Search for the cell housing the specified text and yield its [x, y] center coordinate. 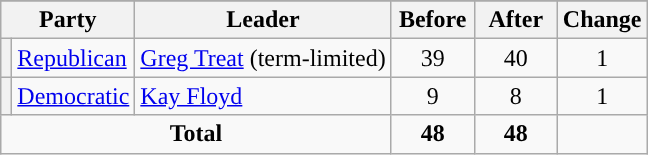
Greg Treat (term-limited) [263, 58]
Democratic [74, 96]
Total [196, 134]
Change [602, 20]
40 [516, 58]
After [516, 20]
8 [516, 96]
Kay Floyd [263, 96]
Republican [74, 58]
Party [68, 20]
Before [432, 20]
39 [432, 58]
9 [432, 96]
Leader [263, 20]
